Scan for the cell matching the given text and deliver its [X, Y] coordinate at center. 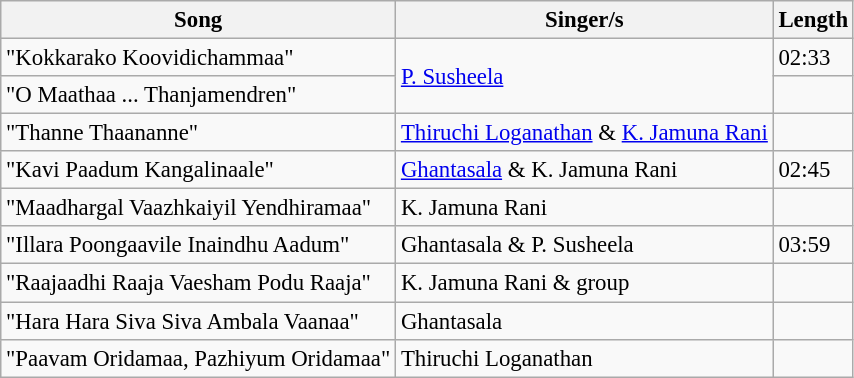
P. Susheela [585, 76]
02:33 [813, 58]
"Paavam Oridamaa, Pazhiyum Oridamaa" [198, 358]
Ghantasala & K. Jamuna Rani [585, 170]
Length [813, 20]
02:45 [813, 170]
"Illara Poongaavile Inaindhu Aadum" [198, 245]
Singer/s [585, 20]
Ghantasala [585, 321]
K. Jamuna Rani [585, 208]
K. Jamuna Rani & group [585, 283]
"Thanne Thaananne" [198, 133]
Ghantasala & P. Susheela [585, 245]
"Kavi Paadum Kangalinaale" [198, 170]
"Hara Hara Siva Siva Ambala Vaanaa" [198, 321]
Thiruchi Loganathan & K. Jamuna Rani [585, 133]
"O Maathaa ... Thanjamendren" [198, 95]
Thiruchi Loganathan [585, 358]
Song [198, 20]
"Kokkarako Koovidichammaa" [198, 58]
"Maadhargal Vaazhkaiyil Yendhiramaa" [198, 208]
"Raajaadhi Raaja Vaesham Podu Raaja" [198, 283]
03:59 [813, 245]
